From the cell containing the given text, extract its center point as (X, Y) coordinate. 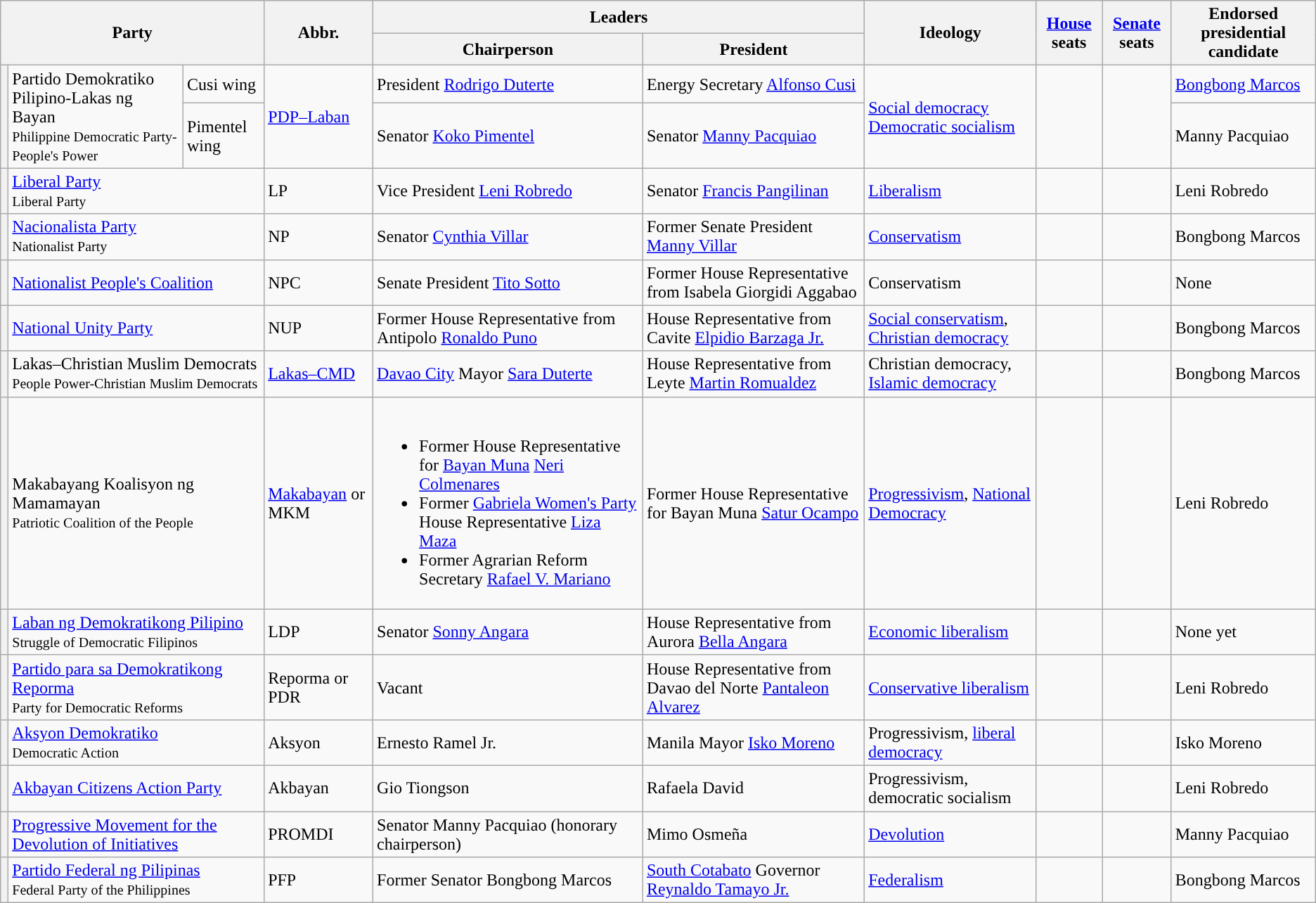
Pimentel wing (224, 136)
House Representative from Aurora Bella Angara (754, 632)
Senate seats (1137, 33)
Makabayan or MKM (319, 503)
President (754, 49)
Social conservatism, Christian democracy (950, 328)
Partido Federal ng PilipinasFederal Party of the Philippines (136, 880)
Progressivism, National Democracy (950, 503)
Nacionalista PartyNationalist Party (136, 236)
House seats (1069, 33)
None (1243, 283)
Ernesto Ramel Jr. (508, 743)
Senator Manny Pacquiao (honorary chairperson) (508, 834)
Vacant (508, 687)
Abbr. (319, 33)
Rafaela David (754, 788)
Partido para sa Demokratikong RepormaParty for Democratic Reforms (136, 687)
Energy Secretary Alfonso Cusi (754, 84)
Former Senate President Manny Villar (754, 236)
LP (319, 191)
Chairperson (508, 49)
Devolution (950, 834)
Social democracyDemocratic socialism (950, 117)
Senator Manny Pacquiao (754, 136)
Mimo Osmeña (754, 834)
Vice President Leni Robredo (508, 191)
House Representative from Davao del Norte Pantaleon Alvarez (754, 687)
Leaders (619, 17)
President Rodrigo Duterte (508, 84)
Liberal PartyLiberal Party (136, 191)
Davao City Mayor Sara Duterte (508, 374)
Aksyon DemokratikoDemocratic Action (136, 743)
Senate President Tito Sotto (508, 283)
Ideology (950, 33)
South Cotabato Governor Reynaldo Tamayo Jr. (754, 880)
Partido Demokratiko Pilipino-Lakas ng BayanPhilippine Democratic Party-People's Power (96, 117)
Akbayan Citizens Action Party (136, 788)
Isko Moreno (1243, 743)
Reporma or PDR (319, 687)
House Representative from Leyte Martin Romualdez (754, 374)
Laban ng Demokratikong PilipinoStruggle of Democratic Filipinos (136, 632)
Federalism (950, 880)
Conservative liberalism (950, 687)
Senator Sonny Angara (508, 632)
Party (132, 33)
Progressivism, democratic socialism (950, 788)
LDP (319, 632)
National Unity Party (136, 328)
Makabayang Koalisyon ng MamamayanPatriotic Coalition of the People (136, 503)
Nationalist People's Coalition (136, 283)
House Representative from Cavite Elpidio Barzaga Jr. (754, 328)
Progressive Movement for the Devolution of Initiatives (136, 834)
Progressivism, liberal democracy (950, 743)
Former House Representative for Bayan Muna Satur Ocampo (754, 503)
PDP–Laban (319, 117)
NPC (319, 283)
Senator Koko Pimentel (508, 136)
Lakas–Christian Muslim DemocratsPeople Power-Christian Muslim Democrats (136, 374)
Senator Francis Pangilinan (754, 191)
NP (319, 236)
Liberalism (950, 191)
Endorsed presidential candidate (1243, 33)
Senator Cynthia Villar (508, 236)
Cusi wing (224, 84)
Lakas–CMD (319, 374)
PROMDI (319, 834)
Christian democracy, Islamic democracy (950, 374)
Economic liberalism (950, 632)
PFP (319, 880)
None yet (1243, 632)
Akbayan (319, 788)
Former House Representative from Isabela Giorgidi Aggabao (754, 283)
Former House Representative from Antipolo Ronaldo Puno (508, 328)
Gio Tiongson (508, 788)
Manila Mayor Isko Moreno (754, 743)
NUP (319, 328)
Former Senator Bongbong Marcos (508, 880)
Aksyon (319, 743)
